For the text-containing cell, return its midpoint in [X, Y] coordinate format. 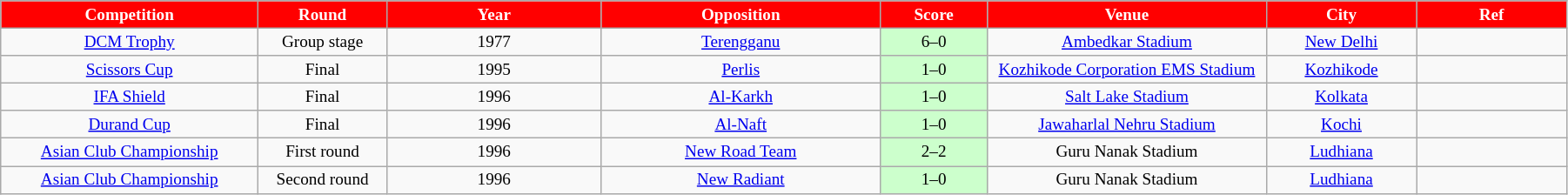
1995 [494, 70]
Second round [323, 179]
Year [494, 15]
DCM Trophy [130, 42]
Scissors Cup [130, 70]
Round [323, 15]
New Delhi [1342, 42]
Jawaharlal Nehru Stadium [1127, 124]
Kochi [1342, 124]
Salt Lake Stadium [1127, 97]
Perlis [740, 70]
Ref [1491, 15]
1977 [494, 42]
Al-Naft [740, 124]
2–2 [933, 152]
6–0 [933, 42]
Kozhikode Corporation EMS Stadium [1127, 70]
City [1342, 15]
New Radiant [740, 179]
Group stage [323, 42]
Ambedkar Stadium [1127, 42]
Al-Karkh [740, 97]
Terengganu [740, 42]
Opposition [740, 15]
Competition [130, 15]
New Road Team [740, 152]
Durand Cup [130, 124]
Score [933, 15]
Kozhikode [1342, 70]
First round [323, 152]
IFA Shield [130, 97]
Venue [1127, 15]
Kolkata [1342, 97]
